Output the [x, y] coordinate of the center of the cell containing the given text.  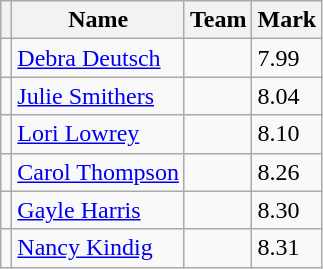
Nancy Kindig [98, 248]
8.04 [287, 96]
Team [218, 20]
Lori Lowrey [98, 134]
8.30 [287, 210]
Mark [287, 20]
Julie Smithers [98, 96]
Gayle Harris [98, 210]
8.10 [287, 134]
8.31 [287, 248]
8.26 [287, 172]
Name [98, 20]
Debra Deutsch [98, 58]
7.99 [287, 58]
Carol Thompson [98, 172]
